Search for the cell housing the specified text and yield its (X, Y) center coordinate. 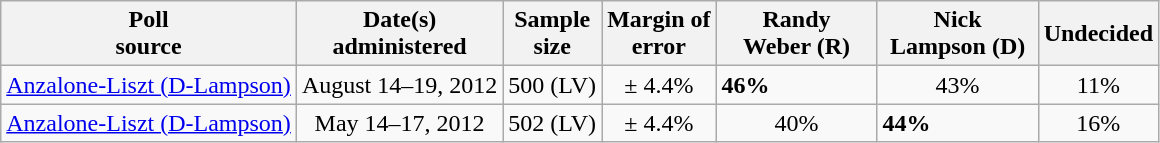
Pollsource (149, 34)
Samplesize (552, 34)
August 14–19, 2012 (399, 85)
46% (796, 85)
Undecided (1098, 34)
43% (958, 85)
Margin oferror (659, 34)
NickLampson (D) (958, 34)
16% (1098, 123)
Date(s)administered (399, 34)
RandyWeber (R) (796, 34)
500 (LV) (552, 85)
11% (1098, 85)
502 (LV) (552, 123)
44% (958, 123)
May 14–17, 2012 (399, 123)
40% (796, 123)
